Detect which cell encompasses the target text, then output its [X, Y] center coordinate. 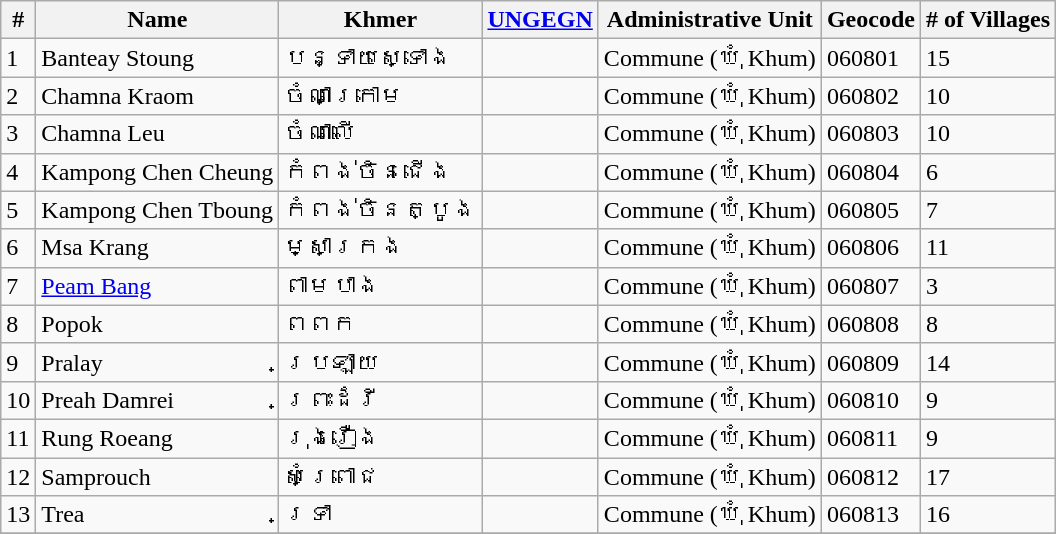
Msa Krang [158, 248]
ចំណាលើ [380, 134]
សំព្រោជ [380, 477]
060806 [870, 248]
ប្រឡាយ [380, 362]
Chamna Leu [158, 134]
Administrative Unit [710, 20]
Chamna Kraom [158, 96]
ព្រះដំរី [380, 400]
5 [18, 210]
បន្ទាយស្ទោង [380, 58]
060808 [870, 324]
Samprouch [158, 477]
060810 [870, 400]
Geocode [870, 20]
ម្សាក្រង [380, 248]
ពពក [380, 324]
4 [18, 172]
17 [988, 477]
ទ្រា [380, 515]
# of Villages [988, 20]
# [18, 20]
060809 [870, 362]
រុងរឿង [380, 438]
Pralay [158, 362]
ចំណាក្រោម [380, 96]
2 [18, 96]
Banteay Stoung [158, 58]
060811 [870, 438]
UNGEGN [540, 20]
15 [988, 58]
060805 [870, 210]
Khmer [380, 20]
12 [18, 477]
កំពង់ចិនត្បូង [380, 210]
Preah Damrei [158, 400]
កំពង់ចិនជើង [380, 172]
060801 [870, 58]
Name [158, 20]
1 [18, 58]
060802 [870, 96]
060804 [870, 172]
Trea [158, 515]
ពាមបាង [380, 286]
060807 [870, 286]
13 [18, 515]
16 [988, 515]
060812 [870, 477]
Peam Bang [158, 286]
Kampong Chen Tboung [158, 210]
060803 [870, 134]
Rung Roeang [158, 438]
14 [988, 362]
Popok [158, 324]
Kampong Chen Cheung [158, 172]
060813 [870, 515]
